Identify which cell holds the provided text, then report its [X, Y] central coordinate. 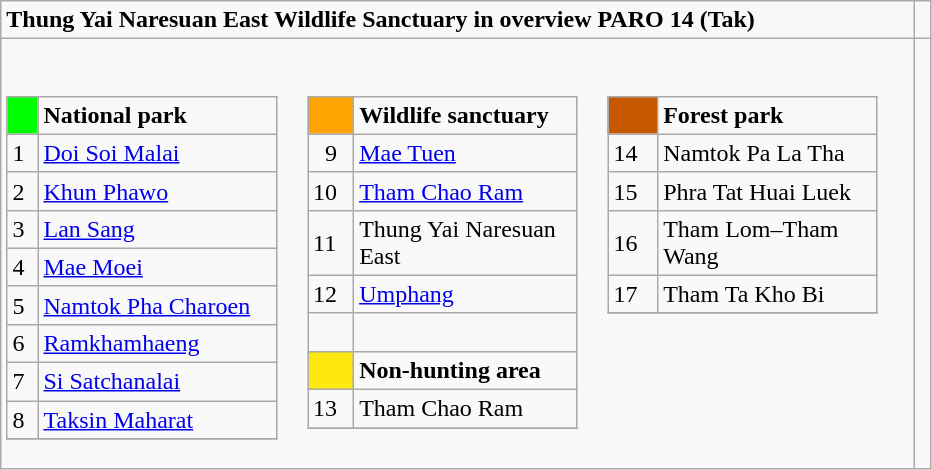
15 [633, 191]
12 [331, 294]
Mae Tuen [466, 153]
1 [22, 153]
8 [22, 420]
National park [157, 115]
Namtok Pa La Tha [768, 153]
Non-hunting area [466, 370]
Namtok Pha Charoen [157, 305]
10 [331, 191]
13 [331, 409]
Ramkhamhaeng [157, 343]
3 [22, 229]
Thung Yai Naresuan East Wildlife Sanctuary in overview PARO 14 (Tak) [458, 20]
7 [22, 382]
16 [633, 242]
Phra Tat Huai Luek [768, 191]
Tham Lom–Tham Wang [768, 242]
5 [22, 305]
Doi Soi Malai [157, 153]
Lan Sang [157, 229]
Tham Ta Kho Bi [768, 294]
Wildlife sanctuary [466, 115]
14 [633, 153]
11 [331, 242]
Si Satchanalai [157, 382]
Taksin Maharat [157, 420]
17 [633, 294]
Umphang [466, 294]
2 [22, 191]
Khun Phawo [157, 191]
6 [22, 343]
Forest park [768, 115]
9 [331, 153]
Mae Moei [157, 267]
4 [22, 267]
Thung Yai Naresuan East [466, 242]
